Pinpoint the cell where the given text exists, returning its [X, Y] midpoint coordinate. 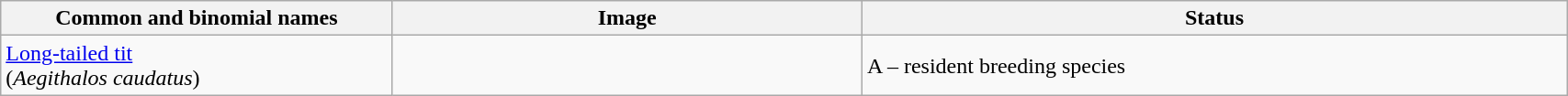
Status [1214, 18]
Long-tailed tit(Aegithalos caudatus) [197, 66]
Image [626, 18]
A – resident breeding species [1214, 66]
Common and binomial names [197, 18]
